Search for the cell housing the specified text and yield its [x, y] center coordinate. 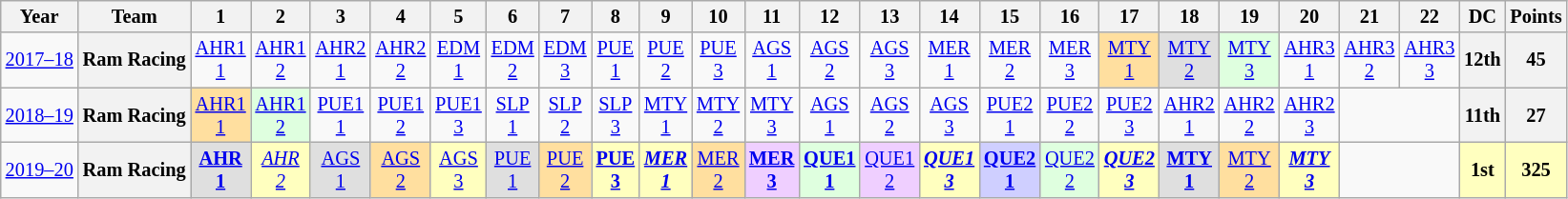
SLP2 [565, 115]
7 [565, 16]
AHR2 [281, 169]
27 [1536, 115]
10 [718, 16]
QUE23 [1130, 169]
3 [340, 16]
AHR1 [221, 169]
2 [281, 16]
PUE23 [1130, 115]
2019–20 [40, 169]
QUE13 [949, 169]
20 [1309, 16]
SLP1 [513, 115]
QUE11 [829, 169]
EDM1 [458, 60]
AHR23 [1309, 115]
Team [135, 16]
12th [1482, 60]
6 [513, 16]
13 [889, 16]
325 [1536, 169]
QUE12 [889, 169]
AHR32 [1369, 60]
Points [1536, 16]
AHR33 [1430, 60]
14 [949, 16]
11th [1482, 115]
15 [1010, 16]
EDM2 [513, 60]
2017–18 [40, 60]
11 [771, 16]
45 [1536, 60]
QUE22 [1070, 169]
PUE13 [458, 115]
PUE12 [401, 115]
QUE21 [1010, 169]
17 [1130, 16]
5 [458, 16]
2018–19 [40, 115]
21 [1369, 16]
SLP3 [616, 115]
12 [829, 16]
Year [40, 16]
DC [1482, 16]
19 [1250, 16]
PUE22 [1070, 115]
9 [666, 16]
18 [1189, 16]
22 [1430, 16]
1st [1482, 169]
1 [221, 16]
16 [1070, 16]
AHR31 [1309, 60]
8 [616, 16]
PUE11 [340, 115]
4 [401, 16]
PUE21 [1010, 115]
EDM3 [565, 60]
